For the text-containing cell, return its midpoint in (x, y) coordinate format. 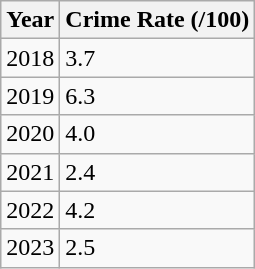
4.2 (158, 210)
2022 (30, 210)
2020 (30, 134)
2021 (30, 172)
2.5 (158, 248)
2019 (30, 96)
2.4 (158, 172)
Crime Rate (/100) (158, 20)
2018 (30, 58)
4.0 (158, 134)
6.3 (158, 96)
Year (30, 20)
2023 (30, 248)
3.7 (158, 58)
